Pinpoint the cell where the given text exists, returning its [x, y] midpoint coordinate. 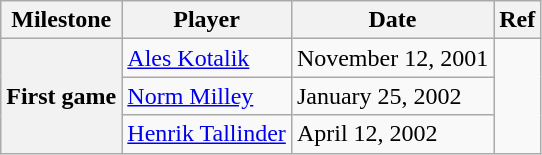
Milestone [62, 20]
Ales Kotalik [207, 58]
Henrik Tallinder [207, 134]
First game [62, 96]
April 12, 2002 [392, 134]
November 12, 2001 [392, 58]
Player [207, 20]
Date [392, 20]
January 25, 2002 [392, 96]
Norm Milley [207, 96]
Ref [518, 20]
